Extract the (x, y) coordinate from the center of the cell holding the provided text.  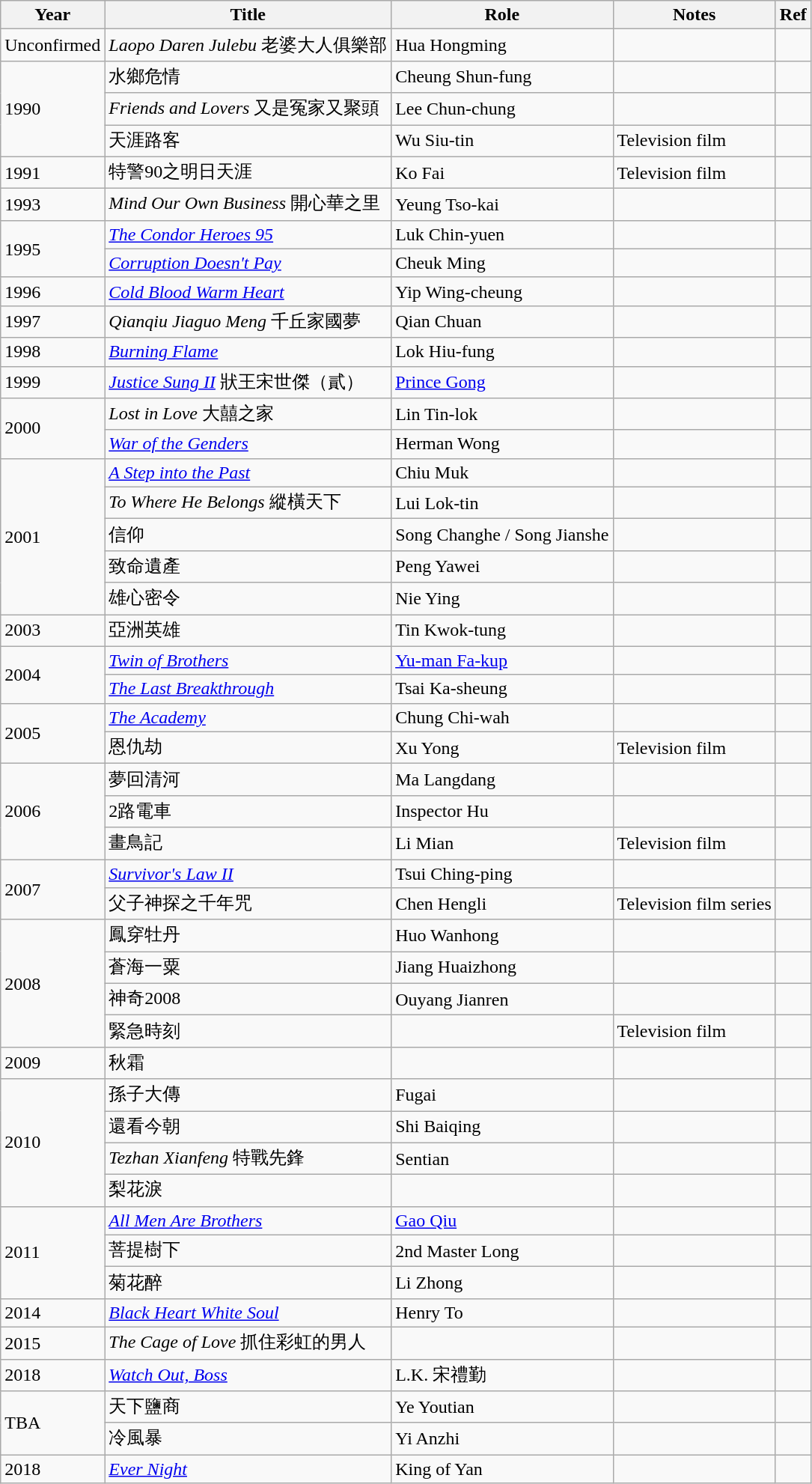
Cheung Shun-fung (502, 76)
Lee Chun-chung (502, 109)
Yu-man Fa-kup (502, 660)
Lin Tin-lok (502, 415)
Chen Hengli (502, 904)
Fugai (502, 1095)
2nd Master Long (502, 1250)
菊花醉 (248, 1283)
菩提樹下 (248, 1250)
1993 (52, 205)
Role (502, 15)
Qianqiu Jiaguo Meng 千丘家國夢 (248, 322)
亞洲英雄 (248, 630)
2005 (52, 734)
Unconfirmed (52, 45)
All Men Are Brothers (248, 1220)
還看今朝 (248, 1128)
The Cage of Love 抓住彩虹的男人 (248, 1343)
2001 (52, 536)
2004 (52, 675)
Sentian (502, 1159)
2003 (52, 630)
L.K. 宋禮勤 (502, 1375)
1999 (52, 382)
恩仇劫 (248, 747)
Black Heart White Soul (248, 1313)
Cheuk Ming (502, 263)
Li Zhong (502, 1283)
蒼海一粟 (248, 967)
Luk Chin-yuen (502, 234)
Ever Night (248, 1469)
To Where He Belongs 縱橫天下 (248, 503)
Song Changhe / Song Jianshe (502, 535)
1990 (52, 109)
天下鹽商 (248, 1408)
Watch Out, Boss (248, 1375)
2007 (52, 890)
1991 (52, 172)
Yi Anzhi (502, 1439)
Nie Ying (502, 599)
鳳穿牡丹 (248, 936)
Henry To (502, 1313)
天涯路客 (248, 141)
Burning Flame (248, 352)
畫鳥記 (248, 843)
神奇2008 (248, 999)
2011 (52, 1252)
Ye Youtian (502, 1408)
Twin of Brothers (248, 660)
梨花淚 (248, 1190)
Notes (695, 15)
King of Yan (502, 1469)
Peng Yawei (502, 566)
特警90之明日天涯 (248, 172)
The Condor Heroes 95 (248, 234)
Gao Qiu (502, 1220)
信仰 (248, 535)
秋霜 (248, 1063)
致命遺產 (248, 566)
Survivor's Law II (248, 874)
2009 (52, 1063)
冷風暴 (248, 1439)
Hua Hongming (502, 45)
Shi Baiqing (502, 1128)
Tsai Ka-sheung (502, 689)
Prince Gong (502, 382)
The Last Breakthrough (248, 689)
父子神探之千年咒 (248, 904)
Yip Wing-cheung (502, 291)
Mind Our Own Business 開心華之里 (248, 205)
2006 (52, 812)
War of the Genders (248, 444)
雄心密令 (248, 599)
Chiu Muk (502, 472)
The Academy (248, 717)
Inspector Hu (502, 812)
Ouyang Jianren (502, 999)
Lui Lok-tin (502, 503)
A Step into the Past (248, 472)
Jiang Huaizhong (502, 967)
TBA (52, 1423)
Xu Yong (502, 747)
Title (248, 15)
Tsui Ching-ping (502, 874)
1998 (52, 352)
孫子大傳 (248, 1095)
Lost in Love 大囍之家 (248, 415)
Yeung Tso-kai (502, 205)
Laopo Daren Julebu 老婆大人俱樂部 (248, 45)
水鄉危情 (248, 76)
Ma Langdang (502, 780)
Corruption Doesn't Pay (248, 263)
Cold Blood Warm Heart (248, 291)
Friends and Lovers 又是冤家又聚頭 (248, 109)
2010 (52, 1143)
Herman Wong (502, 444)
Tezhan Xianfeng 特戰先鋒 (248, 1159)
1996 (52, 291)
Year (52, 15)
Qian Chuan (502, 322)
Ko Fai (502, 172)
2015 (52, 1343)
Li Mian (502, 843)
緊急時刻 (248, 1032)
Chung Chi-wah (502, 717)
2008 (52, 983)
Lok Hiu-fung (502, 352)
2000 (52, 428)
1995 (52, 249)
Justice Sung II 狀王宋世傑（貳） (248, 382)
1997 (52, 322)
Wu Siu-tin (502, 141)
Television film series (695, 904)
Tin Kwok-tung (502, 630)
夢回清河 (248, 780)
2014 (52, 1313)
Ref (793, 15)
2路電車 (248, 812)
Huo Wanhong (502, 936)
